Identify which cell holds the provided text, then report its (x, y) central coordinate. 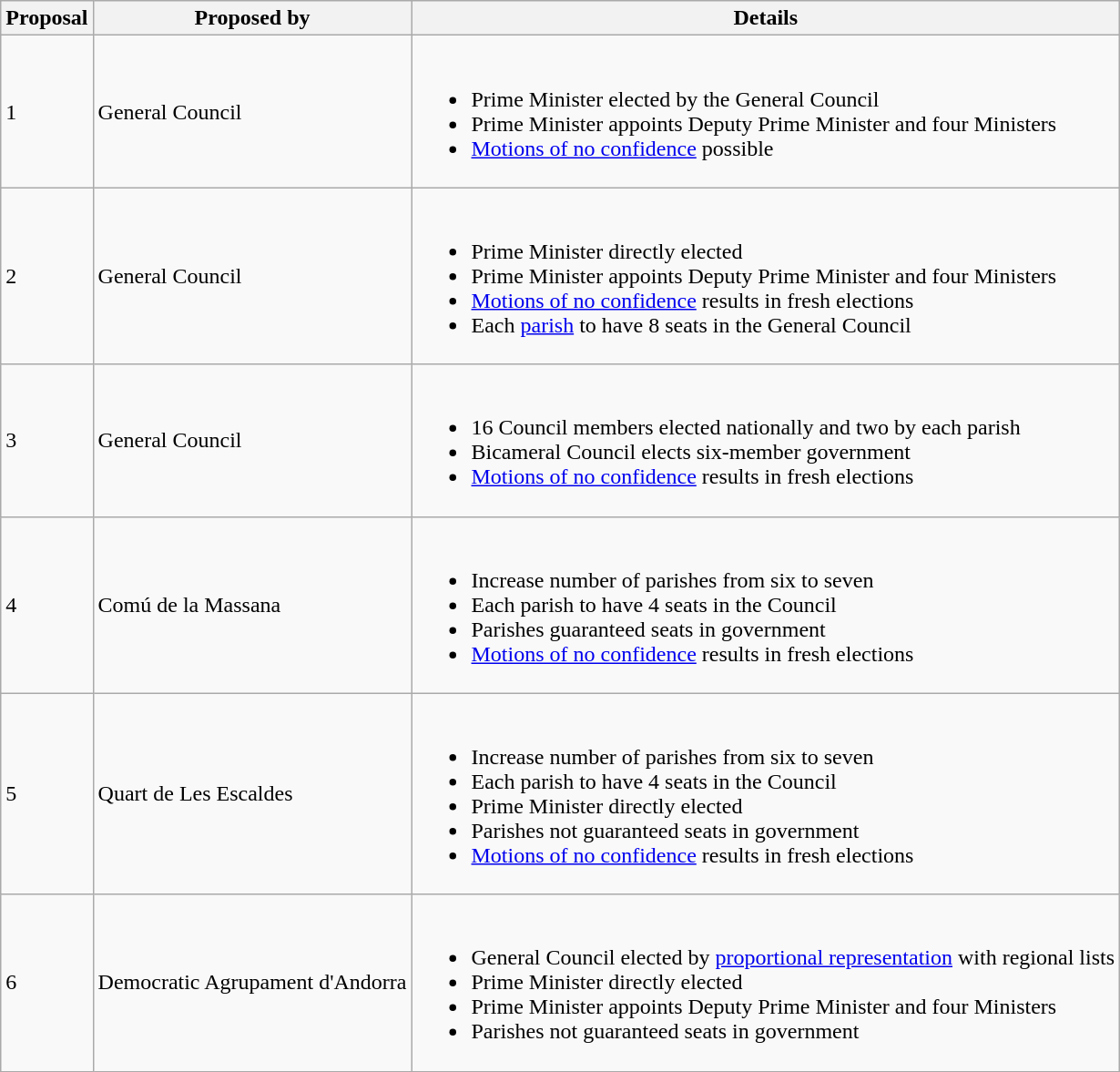
Details (766, 18)
1 (47, 111)
Prime Minister elected by the General CouncilPrime Minister appoints Deputy Prime Minister and four MinistersMotions of no confidence possible (766, 111)
3 (47, 441)
Quart de Les Escaldes (252, 794)
5 (47, 794)
6 (47, 983)
Proposal (47, 18)
Comú de la Massana (252, 605)
2 (47, 276)
Democratic Agrupament d'Andorra (252, 983)
4 (47, 605)
Proposed by (252, 18)
